Locate the cell with the specified text and output its (x, y) center coordinate. 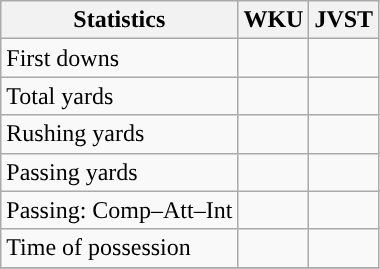
WKU (274, 20)
Statistics (120, 20)
Passing yards (120, 172)
Rushing yards (120, 134)
Time of possession (120, 248)
Passing: Comp–Att–Int (120, 210)
JVST (344, 20)
Total yards (120, 96)
First downs (120, 58)
